Find where the given text appears and provide that cell's center as [X, Y] coordinate. 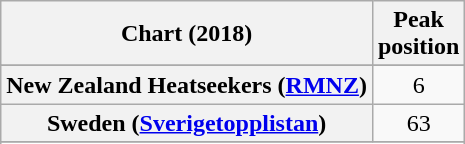
New Zealand Heatseekers (RMNZ) [187, 85]
63 [418, 123]
6 [418, 85]
Chart (2018) [187, 34]
Sweden (Sverigetopplistan) [187, 123]
Peak position [418, 34]
